Capture the cell that displays the provided text and extract its (X, Y) central coordinate. 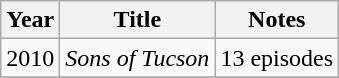
Year (30, 20)
Title (138, 20)
2010 (30, 58)
Notes (277, 20)
13 episodes (277, 58)
Sons of Tucson (138, 58)
